Locate the cell with the specified text and output its [x, y] center coordinate. 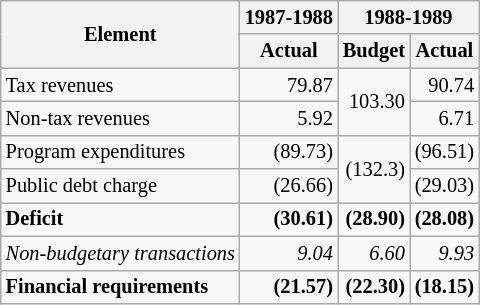
(132.3) [374, 168]
1988-1989 [408, 17]
Program expenditures [120, 152]
9.04 [289, 253]
(89.73) [289, 152]
(21.57) [289, 287]
(29.03) [444, 186]
Financial requirements [120, 287]
Tax revenues [120, 85]
Public debt charge [120, 186]
(18.15) [444, 287]
103.30 [374, 102]
90.74 [444, 85]
6.71 [444, 118]
9.93 [444, 253]
Non-tax revenues [120, 118]
Element [120, 34]
(96.51) [444, 152]
(28.08) [444, 219]
(22.30) [374, 287]
Non-budgetary transactions [120, 253]
5.92 [289, 118]
(28.90) [374, 219]
6.60 [374, 253]
(26.66) [289, 186]
(30.61) [289, 219]
Deficit [120, 219]
1987-1988 [289, 17]
Budget [374, 51]
79.87 [289, 85]
